Output the [X, Y] coordinate of the center of the cell containing the given text.  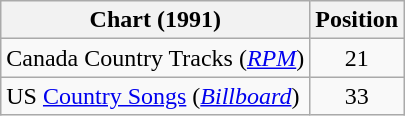
US Country Songs (Billboard) [156, 96]
Canada Country Tracks (RPM) [156, 58]
33 [357, 96]
21 [357, 58]
Chart (1991) [156, 20]
Position [357, 20]
